Return the [x, y] coordinate for the center point of the cell that contains the specified text.  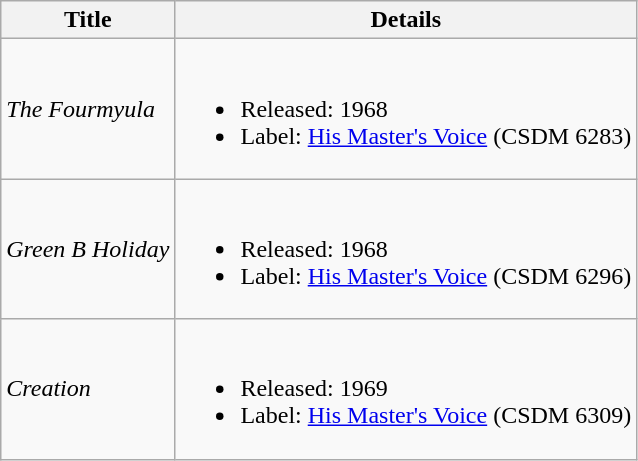
The Fourmyula [88, 109]
Released: 1969Label: His Master's Voice (CSDM 6309) [406, 389]
Released: 1968Label: His Master's Voice (CSDM 6283) [406, 109]
Details [406, 20]
Released: 1968Label: His Master's Voice (CSDM 6296) [406, 249]
Creation [88, 389]
Title [88, 20]
Green B Holiday [88, 249]
